Pinpoint the cell where the given text exists, returning its (x, y) midpoint coordinate. 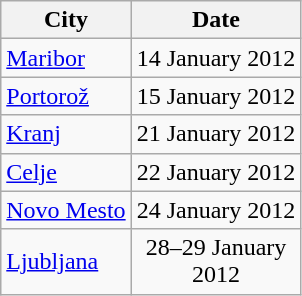
Maribor (66, 58)
28–29 January2012 (216, 262)
14 January 2012 (216, 58)
Portorož (66, 96)
Novo Mesto (66, 210)
Celje (66, 172)
Ljubljana (66, 262)
22 January 2012 (216, 172)
City (66, 20)
21 January 2012 (216, 134)
24 January 2012 (216, 210)
15 January 2012 (216, 96)
Kranj (66, 134)
Date (216, 20)
